Find where the given text appears and provide that cell's center as (x, y) coordinate. 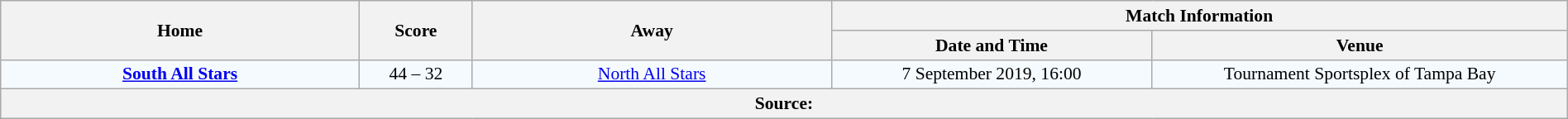
Tournament Sportsplex of Tampa Bay (1360, 74)
Date and Time (992, 45)
Score (415, 30)
North All Stars (652, 74)
Source: (784, 104)
South All Stars (180, 74)
Away (652, 30)
Home (180, 30)
44 – 32 (415, 74)
7 September 2019, 16:00 (992, 74)
Venue (1360, 45)
Match Information (1199, 16)
